From the cell containing the given text, extract its center point as [x, y] coordinate. 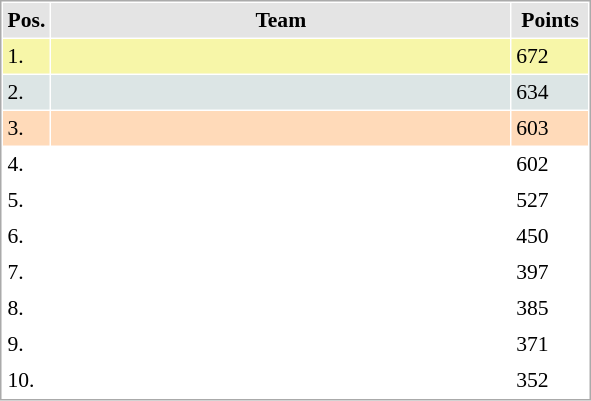
672 [550, 56]
527 [550, 200]
4. [26, 164]
634 [550, 92]
2. [26, 92]
Points [550, 20]
9. [26, 344]
397 [550, 272]
6. [26, 236]
1. [26, 56]
Pos. [26, 20]
603 [550, 128]
352 [550, 380]
Team [280, 20]
7. [26, 272]
371 [550, 344]
602 [550, 164]
8. [26, 308]
5. [26, 200]
450 [550, 236]
10. [26, 380]
3. [26, 128]
385 [550, 308]
